Pinpoint the cell where the given text exists, returning its (X, Y) midpoint coordinate. 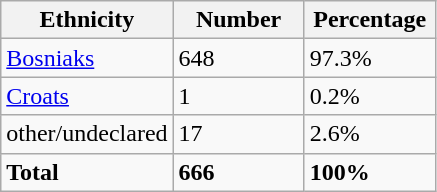
648 (238, 58)
Number (238, 20)
2.6% (370, 134)
1 (238, 96)
Bosniaks (87, 58)
17 (238, 134)
Total (87, 172)
97.3% (370, 58)
Percentage (370, 20)
Croats (87, 96)
other/undeclared (87, 134)
666 (238, 172)
0.2% (370, 96)
Ethnicity (87, 20)
100% (370, 172)
